Search for the cell housing the specified text and yield its (X, Y) center coordinate. 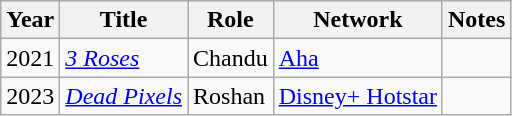
Aha (358, 58)
3 Roses (124, 58)
2021 (30, 58)
Notes (476, 20)
Year (30, 20)
Title (124, 20)
Role (231, 20)
Roshan (231, 96)
Network (358, 20)
2023 (30, 96)
Dead Pixels (124, 96)
Disney+ Hotstar (358, 96)
Chandu (231, 58)
